Output the (X, Y) coordinate of the center of the cell containing the given text.  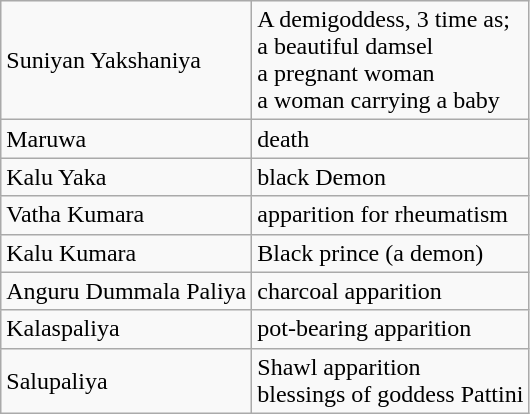
Shawl apparitionblessings of goddess Pattini (390, 380)
black Demon (390, 177)
Kalu Kumara (126, 253)
Kalaspaliya (126, 329)
Salupaliya (126, 380)
A demigoddess, 3 time as;a beautiful damsela pregnant womana woman carrying a baby (390, 60)
charcoal apparition (390, 291)
Suniyan Yakshaniya (126, 60)
apparition for rheumatism (390, 215)
Maruwa (126, 139)
Black prince (a demon) (390, 253)
Vatha Kumara (126, 215)
death (390, 139)
Anguru Dummala Paliya (126, 291)
Kalu Yaka (126, 177)
pot-bearing apparition (390, 329)
